For the text-containing cell, return its midpoint in [x, y] coordinate format. 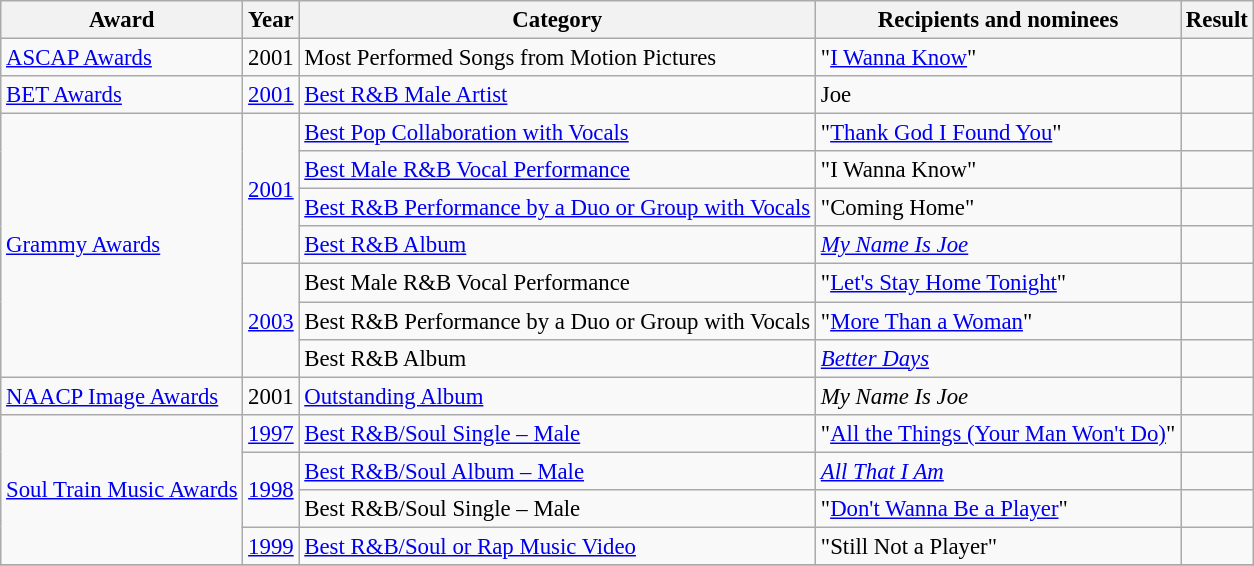
Most Performed Songs from Motion Pictures [558, 58]
Award [122, 20]
NAACP Image Awards [122, 396]
"Still Not a Player" [998, 546]
"More Than a Woman" [998, 321]
2003 [271, 320]
Better Days [998, 358]
BET Awards [122, 95]
All That I Am [998, 471]
Category [558, 20]
Outstanding Album [558, 396]
Recipients and nominees [998, 20]
Best R&B/Soul or Rap Music Video [558, 546]
1997 [271, 433]
Best Pop Collaboration with Vocals [558, 133]
"All the Things (Your Man Won't Do)" [998, 433]
Best R&B/Soul Album – Male [558, 471]
"Let's Stay Home Tonight" [998, 283]
"Don't Wanna Be a Player" [998, 509]
Grammy Awards [122, 246]
Best R&B Male Artist [558, 95]
Joe [998, 95]
1999 [271, 546]
Soul Train Music Awards [122, 489]
"Thank God I Found You" [998, 133]
Result [1218, 20]
Year [271, 20]
ASCAP Awards [122, 58]
"Coming Home" [998, 208]
1998 [271, 490]
